Identify which cell holds the provided text, then report its [x, y] central coordinate. 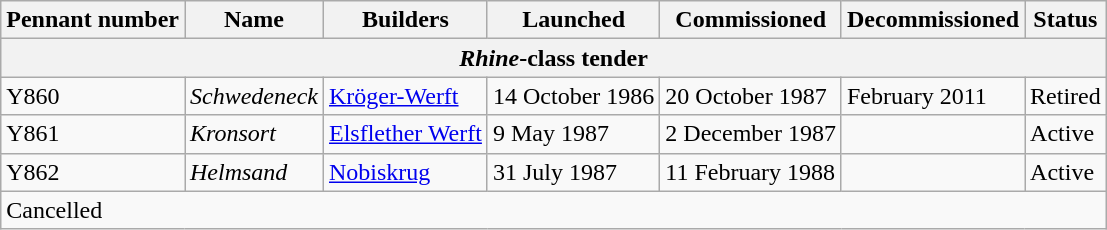
Status [1066, 20]
Y860 [93, 96]
9 May 1987 [573, 134]
Retired [1066, 96]
Y861 [93, 134]
Kröger-Werft [405, 96]
Kronsort [254, 134]
Elsflether Werft [405, 134]
Name [254, 20]
Builders [405, 20]
14 October 1986 [573, 96]
Helmsand [254, 172]
Commissioned [751, 20]
Launched [573, 20]
11 February 1988 [751, 172]
Nobiskrug [405, 172]
2 December 1987 [751, 134]
Y862 [93, 172]
20 October 1987 [751, 96]
Pennant number [93, 20]
Rhine-class tender [554, 58]
Decommissioned [932, 20]
31 July 1987 [573, 172]
Schwedeneck [254, 96]
February 2011 [932, 96]
Cancelled [554, 210]
